Identify which cell holds the provided text, then report its (x, y) central coordinate. 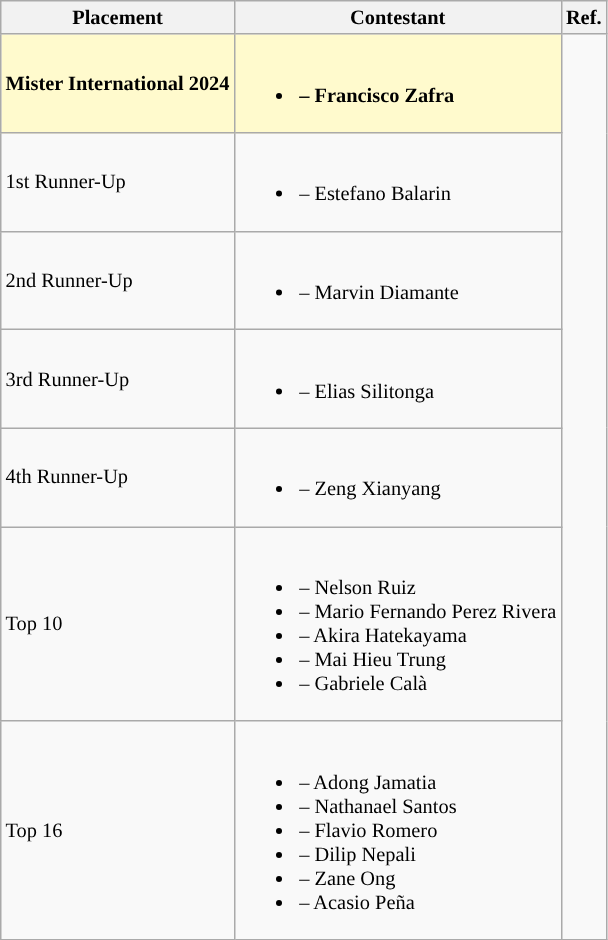
– Francisco Zafra (398, 83)
– Zeng Xianyang (398, 477)
3rd Runner-Up (118, 378)
4th Runner-Up (118, 477)
Top 10 (118, 623)
– Nelson Ruiz – Mario Fernando Perez Rivera – Akira Hatekayama – Mai Hieu Trung – Gabriele Calà (398, 623)
Top 16 (118, 830)
– Estefano Balarin (398, 181)
– Marvin Diamante (398, 280)
– Adong Jamatia – Nathanael Santos – Flavio Romero – Dilip Nepali – Zane Ong – Acasio Peña (398, 830)
– Elias Silitonga (398, 378)
2nd Runner-Up (118, 280)
Contestant (398, 17)
Placement (118, 17)
Mister International 2024 (118, 83)
1st Runner-Up (118, 181)
Ref. (584, 17)
